From the cell containing the given text, extract its center point as [x, y] coordinate. 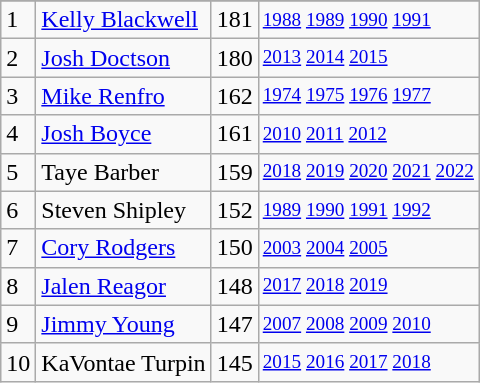
2013 2014 2015 [368, 58]
KaVontae Turpin [124, 362]
Mike Renfro [124, 96]
Steven Shipley [124, 210]
2 [18, 58]
2018 2019 2020 2021 2022 [368, 172]
9 [18, 324]
Cory Rodgers [124, 248]
Josh Doctson [124, 58]
1974 1975 1976 1977 [368, 96]
6 [18, 210]
Jalen Reagor [124, 286]
1989 1990 1991 1992 [368, 210]
162 [234, 96]
2003 2004 2005 [368, 248]
Jimmy Young [124, 324]
5 [18, 172]
4 [18, 134]
148 [234, 286]
10 [18, 362]
Josh Boyce [124, 134]
Taye Barber [124, 172]
2017 2018 2019 [368, 286]
2010 2011 2012 [368, 134]
7 [18, 248]
2007 2008 2009 2010 [368, 324]
181 [234, 20]
145 [234, 362]
152 [234, 210]
159 [234, 172]
Kelly Blackwell [124, 20]
2015 2016 2017 2018 [368, 362]
1 [18, 20]
8 [18, 286]
3 [18, 96]
161 [234, 134]
150 [234, 248]
1988 1989 1990 1991 [368, 20]
147 [234, 324]
180 [234, 58]
